Return (x, y) of the center of cell containing provided text 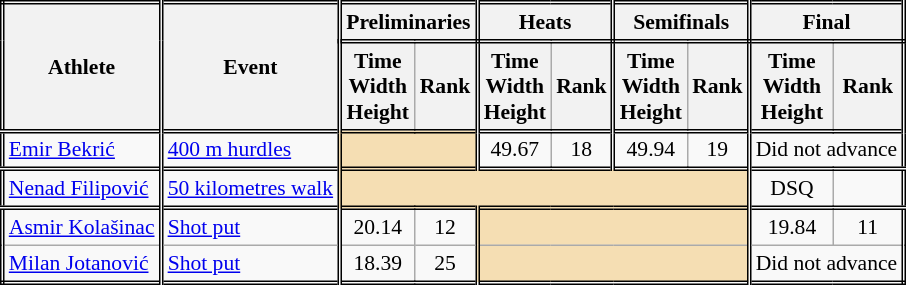
50 kilometres walk (250, 190)
19.84 (791, 226)
49.94 (650, 150)
Heats (545, 22)
400 m hurdles (250, 150)
Milan Jotanović (82, 264)
Athlete (82, 67)
Preliminaries (408, 22)
Nenad Filipović (82, 190)
Semifinals (681, 22)
Event (250, 67)
DSQ (791, 190)
18 (582, 150)
Final (826, 22)
11 (868, 226)
25 (446, 264)
20.14 (378, 226)
18.39 (378, 264)
12 (446, 226)
49.67 (514, 150)
19 (718, 150)
Asmir Kolašinac (82, 226)
Emir Bekrić (82, 150)
